Pinpoint the cell where the given text exists, returning its [X, Y] midpoint coordinate. 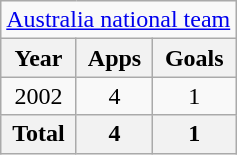
2002 [38, 96]
Goals [194, 58]
Australia national team [118, 20]
Year [38, 58]
Apps [114, 58]
Total [38, 134]
